Determine the (x, y) coordinate at the center of the cell enclosing the given text.  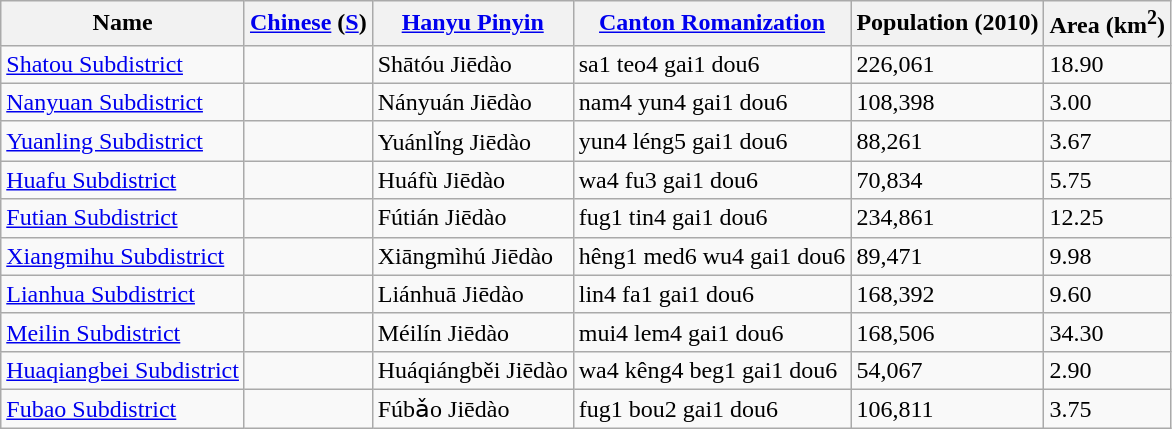
yun4 léng5 gai1 dou6 (712, 141)
Huafu Subdistrict (123, 180)
234,861 (948, 218)
wa4 kêng4 beg1 gai1 dou6 (712, 370)
Lianhua Subdistrict (123, 294)
Futian Subdistrict (123, 218)
9.98 (1108, 256)
Shātóu Jiēdào (472, 64)
Nányuán Jiēdào (472, 102)
hêng1 med6 wu4 gai1 dou6 (712, 256)
mui4 lem4 gai1 dou6 (712, 332)
Yuanling Subdistrict (123, 141)
Shatou Subdistrict (123, 64)
Fútián Jiēdào (472, 218)
2.90 (1108, 370)
Fúbǎo Jiēdào (472, 409)
Xiangmihu Subdistrict (123, 256)
wa4 fu3 gai1 dou6 (712, 180)
3.67 (1108, 141)
Huáfù Jiēdào (472, 180)
sa1 teo4 gai1 dou6 (712, 64)
Area (km2) (1108, 24)
Hanyu Pinyin (472, 24)
89,471 (948, 256)
18.90 (1108, 64)
lin4 fa1 gai1 dou6 (712, 294)
226,061 (948, 64)
3.00 (1108, 102)
9.60 (1108, 294)
88,261 (948, 141)
5.75 (1108, 180)
168,506 (948, 332)
Xiāngmìhú Jiēdào (472, 256)
nam4 yun4 gai1 dou6 (712, 102)
Liánhuā Jiēdào (472, 294)
54,067 (948, 370)
168,392 (948, 294)
fug1 bou2 gai1 dou6 (712, 409)
106,811 (948, 409)
Yuánlǐng Jiēdào (472, 141)
Méilín Jiēdào (472, 332)
Chinese (S) (308, 24)
34.30 (1108, 332)
12.25 (1108, 218)
Fubao Subdistrict (123, 409)
Meilin Subdistrict (123, 332)
70,834 (948, 180)
Nanyuan Subdistrict (123, 102)
Huáqiángběi Jiēdào (472, 370)
108,398 (948, 102)
Population (2010) (948, 24)
Canton Romanization (712, 24)
3.75 (1108, 409)
Huaqiangbei Subdistrict (123, 370)
Name (123, 24)
fug1 tin4 gai1 dou6 (712, 218)
